Determine the (x, y) coordinate at the center of the cell enclosing the given text.  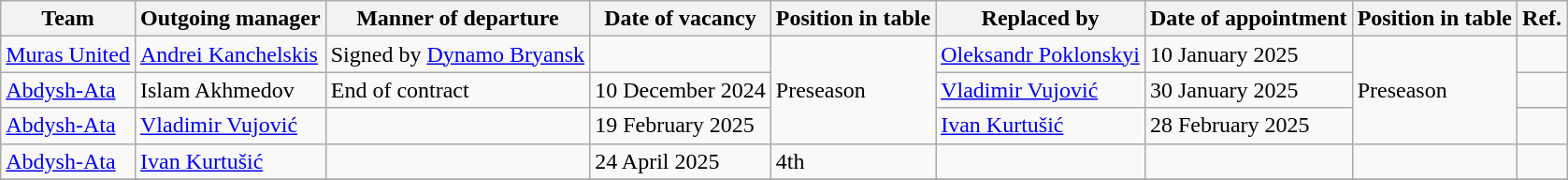
Date of appointment (1248, 19)
Manner of departure (457, 19)
Ref. (1543, 19)
19 February 2025 (681, 126)
Muras United (68, 54)
Islam Akhmedov (230, 90)
28 February 2025 (1248, 126)
End of contract (457, 90)
30 January 2025 (1248, 90)
Oleksandr Poklonskyi (1041, 54)
Replaced by (1041, 19)
Signed by Dynamo Bryansk (457, 54)
10 December 2024 (681, 90)
24 April 2025 (681, 161)
Date of vacancy (681, 19)
4th (853, 161)
Andrei Kanchelskis (230, 54)
10 January 2025 (1248, 54)
Outgoing manager (230, 19)
Team (68, 19)
